Find where the given text appears and provide that cell's center as [x, y] coordinate. 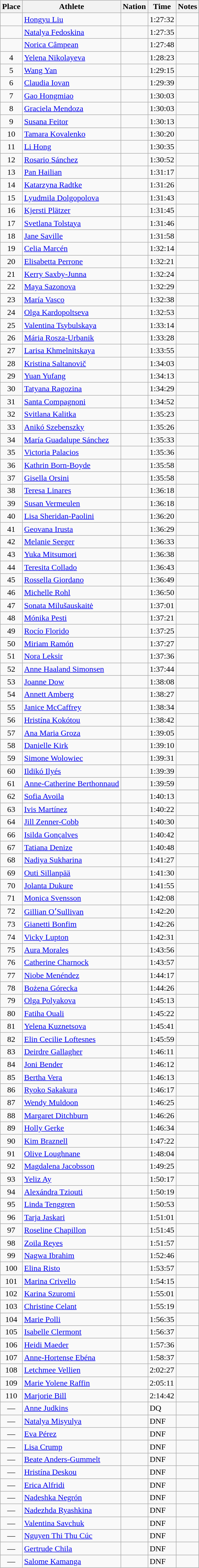
1:42:26 [162, 924]
1:40:13 [162, 797]
94 [11, 1192]
13 [11, 172]
60 [11, 771]
1:39:05 [162, 733]
Rocío Florido [71, 631]
Melanie Seeger [71, 542]
1:45:41 [162, 1026]
Catherine Charnock [71, 963]
Nora Leksir [71, 656]
Yuan Yufang [71, 376]
1:37:01 [162, 605]
16 [11, 211]
1:42:20 [162, 911]
12 [11, 160]
38 [11, 491]
98 [11, 1243]
1:50:17 [162, 1179]
1:35:23 [162, 414]
1:44:17 [162, 975]
Marie Polli [71, 1319]
Gisella Orsini [71, 478]
1:44:26 [162, 988]
Marie Yolene Raffin [71, 1383]
1:27:48 [162, 45]
44 [11, 567]
1:45:59 [162, 1039]
45 [11, 580]
1:40:48 [162, 847]
42 [11, 542]
1:50:19 [162, 1192]
Alexándra Tziouti [71, 1192]
Celia Marcén [71, 249]
69 [11, 873]
Olga Kardopoltseva [71, 312]
Yelena Kuznetsova [71, 1026]
Beate Anders-Gummelt [71, 1459]
Time [162, 7]
Annett Amberg [71, 694]
79 [11, 1001]
Notes [188, 7]
37 [11, 478]
Heidi Maeder [71, 1345]
Rosario Sánchez [71, 160]
1:31:43 [162, 198]
Letchmee Vellien [71, 1370]
1:34:03 [162, 363]
María Guadalupe Sánchez [71, 440]
Larisa Khmelnitskaya [71, 350]
1:30:52 [162, 160]
1:36:50 [162, 593]
28 [11, 363]
Roseline Chapillon [71, 1230]
Susan Vermeulen [71, 503]
57 [11, 733]
46 [11, 593]
63 [11, 809]
Deirdre Gallagher [71, 1052]
88 [11, 1116]
Santa Compagnoni [71, 402]
Eva Pérez [71, 1434]
106 [11, 1345]
31 [11, 402]
Anne Haaland Simonsen [71, 669]
1:31:45 [162, 211]
95 [11, 1205]
9 [11, 121]
84 [11, 1064]
Elin Cecilie Loftesnes [71, 1039]
1:32:38 [162, 300]
39 [11, 503]
108 [11, 1370]
1:46:12 [162, 1064]
18 [11, 236]
1:37:36 [162, 656]
1:39:59 [162, 784]
25 [11, 325]
1:49:25 [162, 1166]
Teresa Linares [71, 491]
11 [11, 147]
1:38:34 [162, 707]
55 [11, 707]
Ana Maria Groza [71, 733]
74 [11, 937]
Lisa Crump [71, 1447]
5 [11, 70]
85 [11, 1077]
1:47:22 [162, 1141]
Claudia Iovan [71, 83]
Holly Gerke [71, 1128]
1:41:27 [162, 860]
40 [11, 516]
Sofia Avoila [71, 797]
109 [11, 1383]
78 [11, 988]
Susana Feitor [71, 121]
Aura Morales [71, 950]
1:36:29 [162, 529]
Nguyen Thi Thu Cúc [71, 1536]
101 [11, 1281]
DQ [162, 1408]
91 [11, 1154]
20 [11, 261]
52 [11, 669]
1:31:46 [162, 223]
Karina Szuromi [71, 1294]
72 [11, 911]
Tatyana Ragozina [71, 389]
Natalya Misyulya [71, 1421]
Janice McCaffrey [71, 707]
1:33:55 [162, 350]
1:38:27 [162, 694]
1:34:29 [162, 389]
61 [11, 784]
36 [11, 465]
Zoila Reyes [71, 1243]
19 [11, 249]
Gillian OʼSullivan [71, 911]
Nagwa Ibrahim [71, 1255]
Anne Judkins [71, 1408]
1:30:13 [162, 121]
1:41:55 [162, 886]
1:36:38 [162, 554]
Magdalena Jacobsson [71, 1166]
Margaret Ditchburn [71, 1116]
21 [11, 274]
Elisabetta Perrone [71, 261]
Gao Hongmiao [71, 96]
104 [11, 1319]
1:31:58 [162, 236]
Natalya Fedoskina [71, 32]
Tarja Jaskari [71, 1217]
Nation [134, 7]
Kerry Saxby-Junna [71, 274]
10 [11, 134]
1:33:14 [162, 325]
Nadezhda Ryashkina [71, 1510]
Yeliz Ay [71, 1179]
Nadiya Sukharina [71, 860]
81 [11, 1026]
75 [11, 950]
Monica Svensson [71, 898]
Tatiana Denize [71, 847]
1:42:31 [162, 937]
33 [11, 427]
1:28:23 [162, 58]
1:51:01 [162, 1217]
Li Hong [71, 147]
6 [11, 83]
Athlete [71, 7]
1:54:15 [162, 1281]
Lyudmila Dolgopolova [71, 198]
1:52:46 [162, 1255]
1:30:35 [162, 147]
1:37:44 [162, 669]
1:56:35 [162, 1319]
26 [11, 338]
Wendy Muldoon [71, 1103]
32 [11, 414]
1:36:43 [162, 567]
62 [11, 797]
48 [11, 618]
1:32:53 [162, 312]
Vicky Lupton [71, 937]
1:53:57 [162, 1268]
49 [11, 631]
1:46:26 [162, 1116]
Hristína Kokótou [71, 720]
Kim Braznell [71, 1141]
Mónika Pesti [71, 618]
1:35:33 [162, 440]
1:51:57 [162, 1243]
58 [11, 745]
14 [11, 185]
Anikó Szebenszky [71, 427]
1:39:31 [162, 758]
82 [11, 1039]
1:32:21 [162, 261]
1:37:25 [162, 631]
99 [11, 1255]
107 [11, 1357]
1:35:36 [162, 452]
Olga Polyakova [71, 1001]
1:43:57 [162, 963]
Nadeshka Negrón [71, 1498]
1:40:30 [162, 822]
Rossella Giordano [71, 580]
Teresita Collado [71, 567]
Svetlana Tolstaya [71, 223]
Tamara Kovalenko [71, 134]
1:40:22 [162, 809]
47 [11, 605]
92 [11, 1166]
35 [11, 452]
1:36:20 [162, 516]
Kjersti Plätzer [71, 211]
Jill Zenner-Cobb [71, 822]
1:51:45 [162, 1230]
1:29:39 [162, 83]
2:02:27 [162, 1370]
64 [11, 822]
Joanne Dow [71, 682]
87 [11, 1103]
66 [11, 835]
1:43:56 [162, 950]
Place [11, 7]
1:42:08 [162, 898]
Bożena Górecka [71, 988]
76 [11, 963]
Salome Kamanga [71, 1561]
1:30:20 [162, 134]
Valentina Tsybulskaya [71, 325]
93 [11, 1179]
Pan Hailian [71, 172]
77 [11, 975]
1:40:42 [162, 835]
Lisa Sheridan-Paolini [71, 516]
1:55:19 [162, 1307]
8 [11, 108]
Anne-Catherine Berthonnaud [71, 784]
Victoria Palacios [71, 452]
1:55:01 [162, 1294]
4 [11, 58]
Anne-Hortense Ebéna [71, 1357]
Danielle Kirk [71, 745]
Bertha Vera [71, 1077]
103 [11, 1307]
71 [11, 898]
96 [11, 1217]
1:45:22 [162, 1013]
1:38:08 [162, 682]
Ivis Martínez [71, 809]
1:34:52 [162, 402]
97 [11, 1230]
1:39:39 [162, 771]
Mária Rosza-Urbanik [71, 338]
Norica Câmpean [71, 45]
50 [11, 644]
Katarzyna Radtke [71, 185]
90 [11, 1141]
110 [11, 1396]
2:14:42 [162, 1396]
Valentina Savchuk [71, 1523]
1:29:15 [162, 70]
1:33:28 [162, 338]
43 [11, 554]
Marjorie Bill [71, 1396]
100 [11, 1268]
1:39:10 [162, 745]
María Vasco [71, 300]
59 [11, 758]
24 [11, 312]
Niobe Menéndez [71, 975]
Jane Saville [71, 236]
73 [11, 924]
Simone Wolowiec [71, 758]
23 [11, 300]
Jolanta Dukure [71, 886]
1:27:35 [162, 32]
34 [11, 440]
1:48:04 [162, 1154]
53 [11, 682]
1:56:37 [162, 1332]
80 [11, 1013]
Graciela Mendoza [71, 108]
2:05:11 [162, 1383]
Isabelle Clermont [71, 1332]
1:37:27 [162, 644]
1:36:33 [162, 542]
Michelle Rohl [71, 593]
Outi Sillanpää [71, 873]
1:32:29 [162, 287]
1:46:11 [162, 1052]
Erica Alfridi [71, 1485]
Wang Yan [71, 70]
22 [11, 287]
1:35:26 [162, 427]
1:41:30 [162, 873]
Marina Crivello [71, 1281]
Joni Bender [71, 1064]
1:57:36 [162, 1345]
1:46:34 [162, 1128]
Ildikó Ilyés [71, 771]
Ryoko Sakakura [71, 1090]
Svitlana Kalitka [71, 414]
1:37:21 [162, 618]
1:58:37 [162, 1357]
15 [11, 198]
67 [11, 847]
7 [11, 96]
86 [11, 1090]
Fatiha Ouali [71, 1013]
17 [11, 223]
Gertrude Chila [71, 1549]
1:45:13 [162, 1001]
105 [11, 1332]
Yuka Mitsumori [71, 554]
1:46:17 [162, 1090]
1:32:24 [162, 274]
Gianetti Bonfim [71, 924]
Kathrin Born-Boyde [71, 465]
54 [11, 694]
89 [11, 1128]
1:38:42 [162, 720]
1:50:53 [162, 1205]
Christine Celant [71, 1307]
Elina Risto [71, 1268]
Yelena Nikolayeva [71, 58]
Hristína Deskou [71, 1472]
41 [11, 529]
1:36:49 [162, 580]
1:34:13 [162, 376]
Kristina Saltanovič [71, 363]
Geovana Irusta [71, 529]
56 [11, 720]
1:46:25 [162, 1103]
83 [11, 1052]
30 [11, 389]
29 [11, 376]
Sonata Milušauskaitė [71, 605]
Miriam Ramón [71, 644]
1:31:26 [162, 185]
70 [11, 886]
102 [11, 1294]
68 [11, 860]
1:27:32 [162, 19]
Olive Loughnane [71, 1154]
Hongyu Liu [71, 19]
Maya Sazonova [71, 287]
51 [11, 656]
1:46:13 [162, 1077]
Linda Tenggren [71, 1205]
1:31:17 [162, 172]
Isilda Gonçalves [71, 835]
27 [11, 350]
1:32:14 [162, 249]
